Identify which cell holds the provided text, then report its [X, Y] central coordinate. 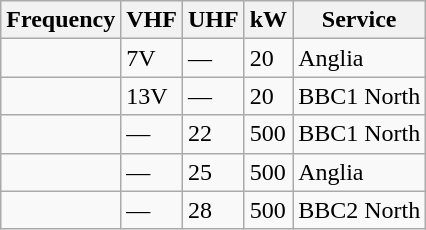
BBC2 North [360, 210]
Service [360, 20]
VHF [152, 20]
22 [213, 134]
UHF [213, 20]
25 [213, 172]
Frequency [61, 20]
28 [213, 210]
kW [268, 20]
7V [152, 58]
13V [152, 96]
